Pinpoint the cell where the given text exists, returning its (X, Y) midpoint coordinate. 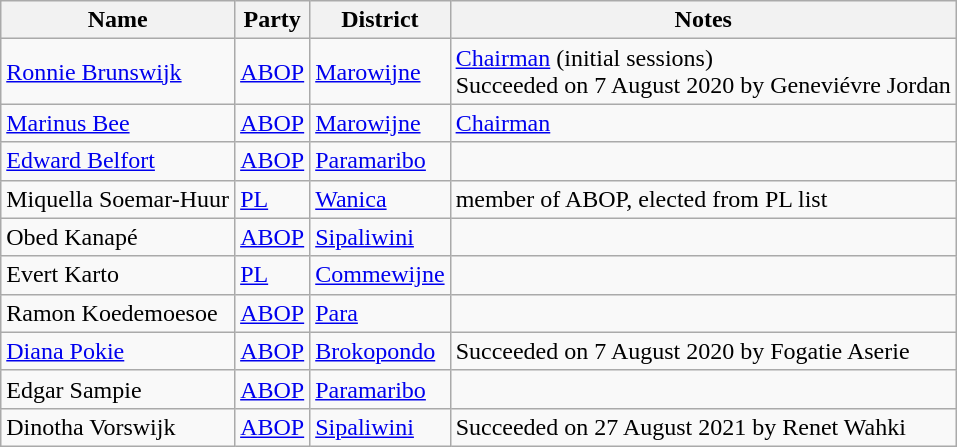
Diana Pokie (118, 351)
Ramon Koedemoesoe (118, 313)
Marinus Bee (118, 123)
Notes (703, 20)
Ronnie Brunswijk (118, 72)
Chairman (703, 123)
Wanica (380, 199)
Para (380, 313)
Brokopondo (380, 351)
Party (272, 20)
Miquella Soemar-Huur (118, 199)
Name (118, 20)
Edgar Sampie (118, 389)
Evert Karto (118, 275)
Succeeded on 7 August 2020 by Fogatie Aserie (703, 351)
Succeeded on 27 August 2021 by Renet Wahki (703, 427)
Chairman (initial sessions)Succeeded on 7 August 2020 by Geneviévre Jordan (703, 72)
Commewijne (380, 275)
Obed Kanapé (118, 237)
Dinotha Vorswijk (118, 427)
member of ABOP, elected from PL list (703, 199)
Edward Belfort (118, 161)
District (380, 20)
